Search for the cell housing the specified text and yield its (X, Y) center coordinate. 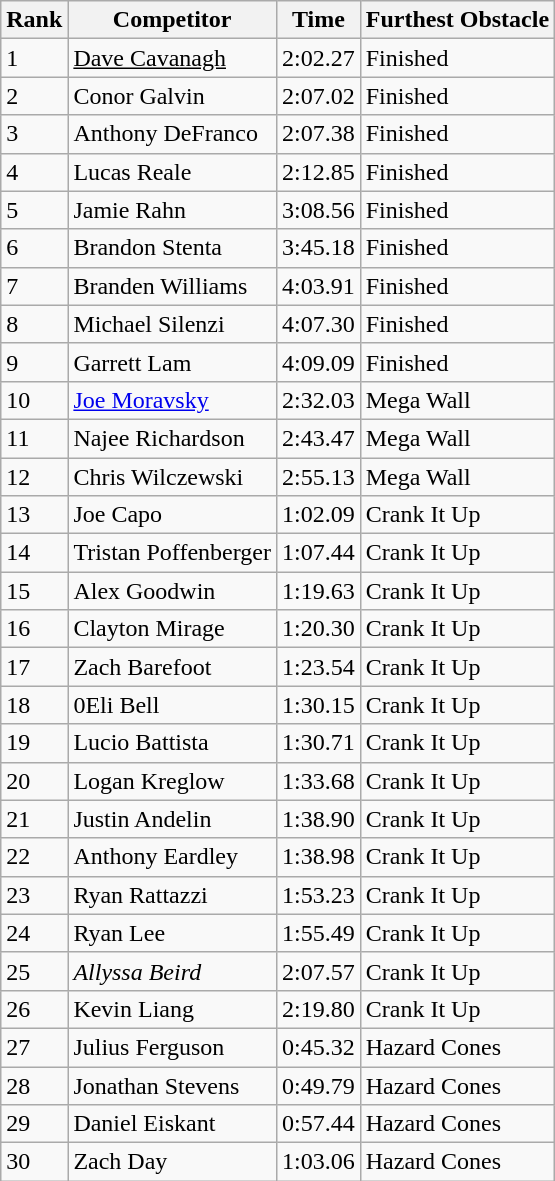
4:03.91 (318, 286)
Michael Silenzi (172, 324)
Joe Moravsky (172, 400)
9 (34, 362)
0:49.79 (318, 1085)
20 (34, 781)
1:23.54 (318, 667)
5 (34, 210)
4:07.30 (318, 324)
7 (34, 286)
6 (34, 248)
1:33.68 (318, 781)
1:30.15 (318, 705)
2:12.85 (318, 172)
11 (34, 438)
1:03.06 (318, 1162)
15 (34, 591)
26 (34, 1009)
22 (34, 857)
16 (34, 629)
Rank (34, 20)
2:07.38 (318, 134)
1:53.23 (318, 895)
Justin Andelin (172, 819)
1:38.90 (318, 819)
1:19.63 (318, 591)
Zach Barefoot (172, 667)
Competitor (172, 20)
Lucas Reale (172, 172)
2 (34, 96)
1:20.30 (318, 629)
30 (34, 1162)
27 (34, 1047)
Dave Cavanagh (172, 58)
Kevin Liang (172, 1009)
Daniel Eiskant (172, 1124)
Chris Wilczewski (172, 477)
Branden Williams (172, 286)
4 (34, 172)
25 (34, 971)
Jonathan Stevens (172, 1085)
0:57.44 (318, 1124)
Garrett Lam (172, 362)
Furthest Obstacle (457, 20)
1:30.71 (318, 743)
Ryan Rattazzi (172, 895)
Allyssa Beird (172, 971)
Logan Kreglow (172, 781)
1:02.09 (318, 515)
3:08.56 (318, 210)
2:32.03 (318, 400)
10 (34, 400)
Time (318, 20)
2:07.57 (318, 971)
3:45.18 (318, 248)
17 (34, 667)
21 (34, 819)
Zach Day (172, 1162)
Conor Galvin (172, 96)
Julius Ferguson (172, 1047)
Alex Goodwin (172, 591)
13 (34, 515)
1 (34, 58)
4:09.09 (318, 362)
0:45.32 (318, 1047)
1:55.49 (318, 933)
Joe Capo (172, 515)
8 (34, 324)
2:43.47 (318, 438)
12 (34, 477)
Lucio Battista (172, 743)
Najee Richardson (172, 438)
24 (34, 933)
2:19.80 (318, 1009)
14 (34, 553)
Clayton Mirage (172, 629)
3 (34, 134)
Ryan Lee (172, 933)
2:07.02 (318, 96)
2:55.13 (318, 477)
Anthony DeFranco (172, 134)
Anthony Eardley (172, 857)
23 (34, 895)
18 (34, 705)
1:38.98 (318, 857)
Jamie Rahn (172, 210)
2:02.27 (318, 58)
Tristan Poffenberger (172, 553)
Brandon Stenta (172, 248)
0Eli Bell (172, 705)
28 (34, 1085)
1:07.44 (318, 553)
19 (34, 743)
29 (34, 1124)
